Pinpoint the cell where the given text exists, returning its (X, Y) midpoint coordinate. 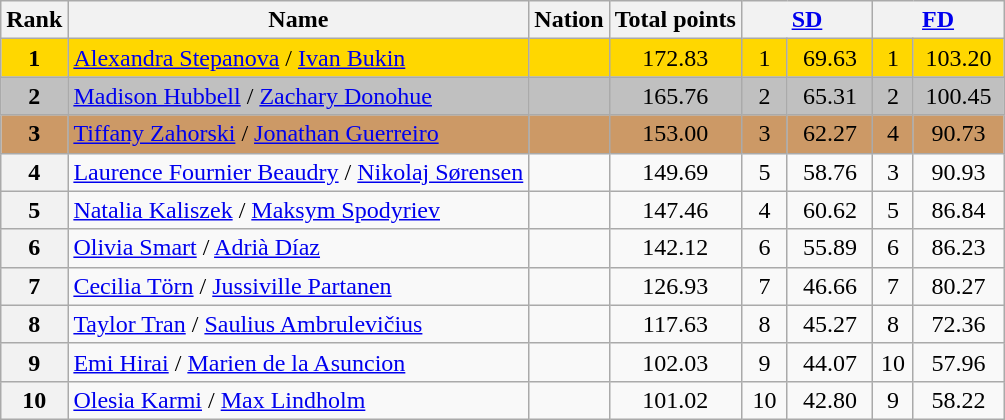
45.27 (830, 324)
Taylor Tran / Saulius Ambrulevičius (298, 324)
Rank (34, 20)
Name (298, 20)
102.03 (675, 362)
172.83 (675, 58)
Alexandra Stepanova / Ivan Bukin (298, 58)
72.36 (958, 324)
Nation (569, 20)
57.96 (958, 362)
Total points (675, 20)
58.22 (958, 400)
80.27 (958, 286)
69.63 (830, 58)
Madison Hubbell / Zachary Donohue (298, 96)
42.80 (830, 400)
142.12 (675, 248)
117.63 (675, 324)
165.76 (675, 96)
FD (938, 20)
55.89 (830, 248)
65.31 (830, 96)
153.00 (675, 134)
147.46 (675, 210)
101.02 (675, 400)
126.93 (675, 286)
Cecilia Törn / Jussiville Partanen (298, 286)
Olivia Smart / Adrià Díaz (298, 248)
62.27 (830, 134)
103.20 (958, 58)
86.23 (958, 248)
58.76 (830, 172)
SD (806, 20)
86.84 (958, 210)
149.69 (675, 172)
Emi Hirai / Marien de la Asuncion (298, 362)
46.66 (830, 286)
Natalia Kaliszek / Maksym Spodyriev (298, 210)
Olesia Karmi / Max Lindholm (298, 400)
90.93 (958, 172)
Laurence Fournier Beaudry / Nikolaj Sørensen (298, 172)
60.62 (830, 210)
100.45 (958, 96)
90.73 (958, 134)
Tiffany Zahorski / Jonathan Guerreiro (298, 134)
44.07 (830, 362)
